Return [x, y] of the center of cell containing provided text 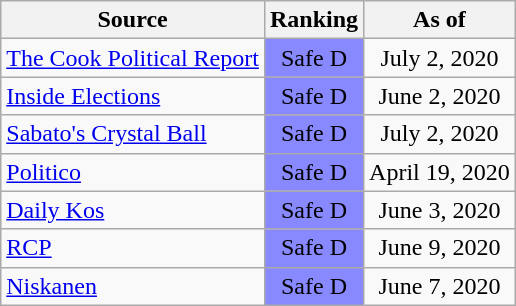
April 19, 2020 [440, 172]
RCP [133, 248]
Ranking [314, 20]
Sabato's Crystal Ball [133, 134]
Inside Elections [133, 96]
The Cook Political Report [133, 58]
Daily Kos [133, 210]
June 9, 2020 [440, 248]
Source [133, 20]
June 7, 2020 [440, 286]
Niskanen [133, 286]
June 2, 2020 [440, 96]
Politico [133, 172]
June 3, 2020 [440, 210]
As of [440, 20]
